Scan for the cell matching the given text and deliver its (x, y) coordinate at center. 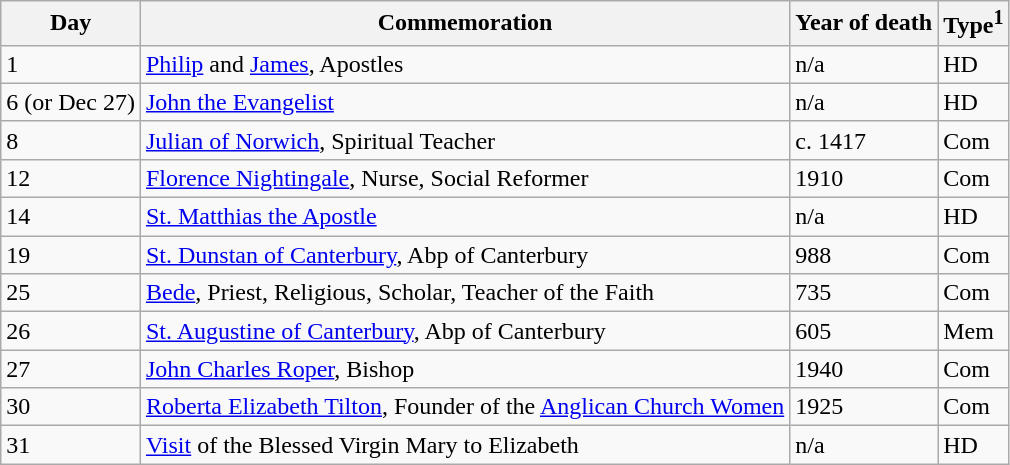
Visit of the Blessed Virgin Mary to Elizabeth (464, 445)
8 (71, 140)
Year of death (864, 24)
Mem (974, 331)
1925 (864, 407)
Roberta Elizabeth Tilton, Founder of the Anglican Church Women (464, 407)
St. Matthias the Apostle (464, 217)
988 (864, 255)
Commemoration (464, 24)
1910 (864, 178)
31 (71, 445)
Bede, Priest, Religious, Scholar, Teacher of the Faith (464, 293)
14 (71, 217)
735 (864, 293)
30 (71, 407)
St. Augustine of Canterbury, Abp of Canterbury (464, 331)
John Charles Roper, Bishop (464, 369)
25 (71, 293)
Type1 (974, 24)
1940 (864, 369)
John the Evangelist (464, 102)
Florence Nightingale, Nurse, Social Reformer (464, 178)
605 (864, 331)
c. 1417 (864, 140)
Philip and James, Apostles (464, 64)
1 (71, 64)
27 (71, 369)
26 (71, 331)
Julian of Norwich, Spiritual Teacher (464, 140)
6 (or Dec 27) (71, 102)
Day (71, 24)
12 (71, 178)
St. Dunstan of Canterbury, Abp of Canterbury (464, 255)
19 (71, 255)
